Locate the cell with the specified text and output its (X, Y) center coordinate. 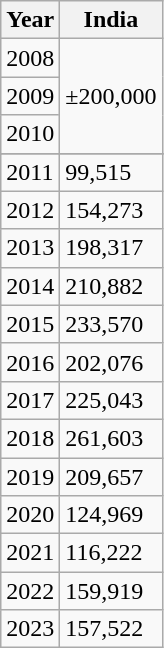
225,043 (111, 400)
2018 (30, 438)
210,882 (111, 286)
Year (30, 20)
2020 (30, 515)
202,076 (111, 362)
2021 (30, 553)
157,522 (111, 629)
2014 (30, 286)
261,603 (111, 438)
2015 (30, 324)
116,222 (111, 553)
2009 (30, 96)
2008 (30, 58)
2019 (30, 477)
2012 (30, 210)
159,919 (111, 591)
124,969 (111, 515)
209,657 (111, 477)
2010 (30, 134)
2011 (30, 172)
2017 (30, 400)
2023 (30, 629)
198,317 (111, 248)
2013 (30, 248)
154,273 (111, 210)
±200,000 (111, 96)
India (111, 20)
233,570 (111, 324)
2022 (30, 591)
99,515 (111, 172)
2016 (30, 362)
